Determine the (x, y) coordinate at the center of the cell enclosing the given text.  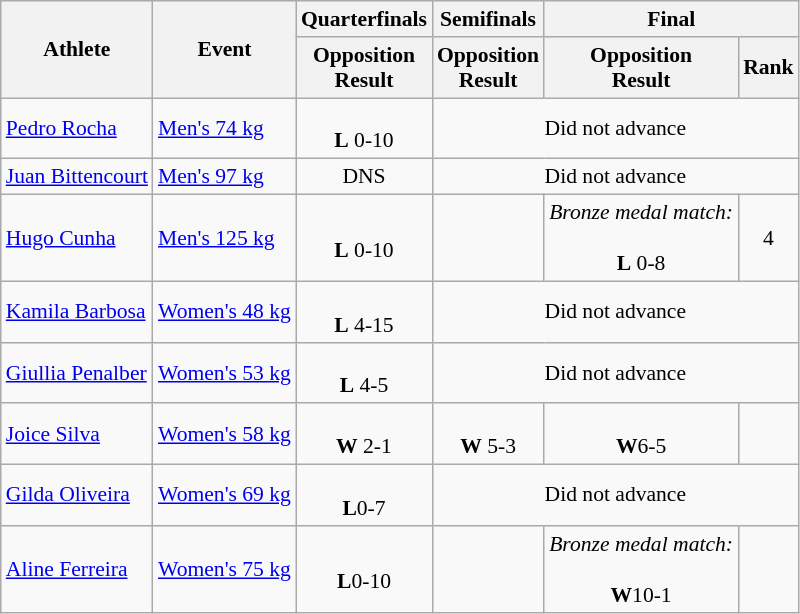
Women's 69 kg (224, 496)
Juan Bittencourt (77, 177)
Joice Silva (77, 434)
W6-5 (641, 434)
Men's 125 kg (224, 238)
Aline Ferreira (77, 570)
W 5-3 (488, 434)
4 (768, 238)
Rank (768, 68)
Bronze medal match: W10-1 (641, 570)
Women's 48 kg (224, 312)
Hugo Cunha (77, 238)
L0-10 (364, 570)
Athlete (77, 50)
Men's 74 kg (224, 128)
Women's 53 kg (224, 372)
L 4-5 (364, 372)
Women's 58 kg (224, 434)
DNS (364, 177)
Semifinals (488, 19)
Giullia Penalber (77, 372)
W 2-1 (364, 434)
Final (672, 19)
Men's 97 kg (224, 177)
Event (224, 50)
Quarterfinals (364, 19)
Gilda Oliveira (77, 496)
Women's 75 kg (224, 570)
L0-7 (364, 496)
Kamila Barbosa (77, 312)
Pedro Rocha (77, 128)
L 4-15 (364, 312)
Bronze medal match: L 0-8 (641, 238)
